From the cell containing the given text, extract its center point as (x, y) coordinate. 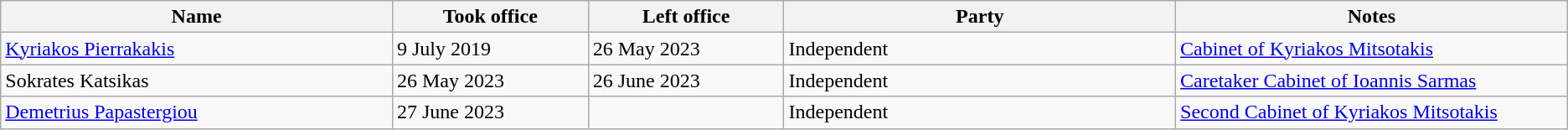
9 July 2019 (490, 49)
26 May 2023 (490, 81)
Left office (686, 17)
Cabinet of Kyriakos Mitsotakis (1372, 49)
Demetrius Papastergiou (197, 112)
Sokrates Katsikas (197, 81)
Second Cabinet of Kyriakos Mitsotakis (1372, 112)
27 June 2023 (490, 112)
Name (197, 17)
26 Μay 2023 (686, 49)
26 June 2023 (686, 81)
Caretaker Cabinet of Ioannis Sarmas (1372, 81)
Notes (1372, 17)
Party (980, 17)
Took office (490, 17)
Kyriakos Pierrakakis (197, 49)
